Find where the given text appears and provide that cell's center as [X, Y] coordinate. 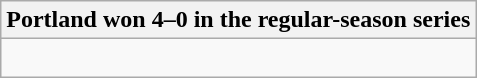
Portland won 4–0 in the regular-season series [238, 20]
